Detect which cell encompasses the target text, then output its [X, Y] center coordinate. 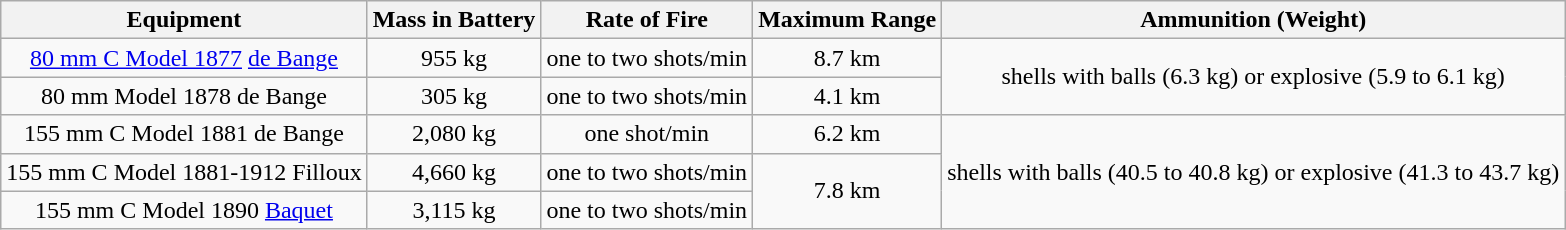
3,115 kg [454, 210]
155 mm C Model 1890 Baquet [184, 210]
4,660 kg [454, 172]
2,080 kg [454, 134]
Maximum Range [848, 20]
4.1 km [848, 96]
955 kg [454, 58]
Ammunition (Weight) [1254, 20]
shells with balls (6.3 kg) or explosive (5.9 to 6.1 kg) [1254, 77]
305 kg [454, 96]
155 mm C Model 1881-1912 Filloux [184, 172]
shells with balls (40.5 to 40.8 kg) or explosive (41.3 to 43.7 kg) [1254, 172]
80 mm Model 1878 de Bange [184, 96]
155 mm C Model 1881 de Bange [184, 134]
Equipment [184, 20]
Mass in Battery [454, 20]
8.7 km [848, 58]
80 mm C Model 1877 de Bange [184, 58]
6.2 km [848, 134]
Rate of Fire [647, 20]
7.8 km [848, 191]
one shot/min [647, 134]
